Scan for the cell matching the given text and deliver its (X, Y) coordinate at center. 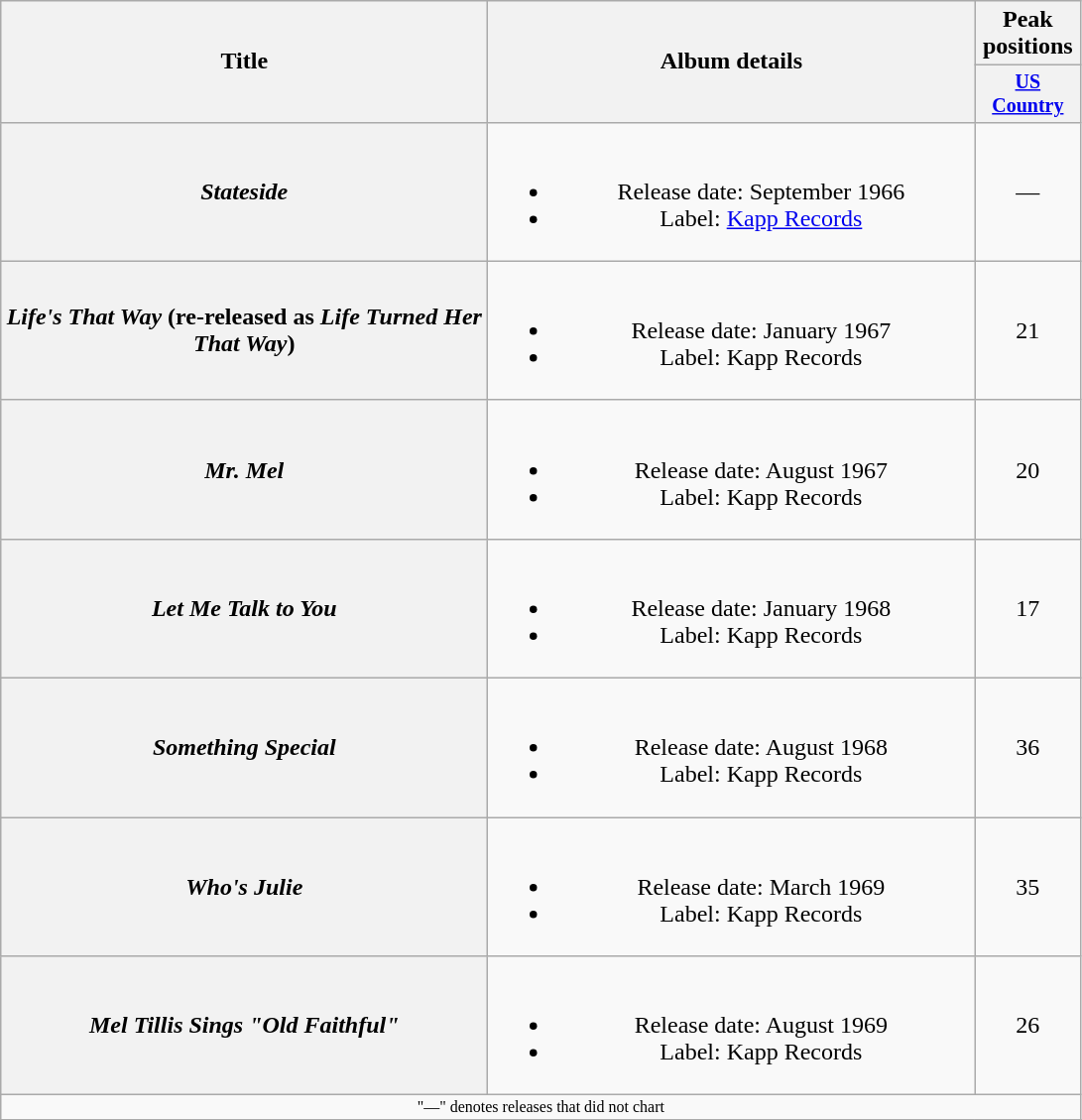
26 (1027, 1026)
US Country (1027, 93)
Release date: September 1966Label: Kapp Records (732, 191)
Stateside (244, 191)
36 (1027, 748)
Release date: August 1967Label: Kapp Records (732, 469)
Mel Tillis Sings "Old Faithful" (244, 1026)
Release date: January 1968Label: Kapp Records (732, 608)
"—" denotes releases that did not chart (541, 1107)
Release date: March 1969Label: Kapp Records (732, 887)
Something Special (244, 748)
Title (244, 62)
Let Me Talk to You (244, 608)
Peak positions (1027, 34)
— (1027, 191)
Release date: August 1968Label: Kapp Records (732, 748)
Album details (732, 62)
Release date: August 1969Label: Kapp Records (732, 1026)
Mr. Mel (244, 469)
20 (1027, 469)
Who's Julie (244, 887)
21 (1027, 330)
Life's That Way (re-released as Life Turned Her That Way) (244, 330)
17 (1027, 608)
Release date: January 1967Label: Kapp Records (732, 330)
35 (1027, 887)
